For the text-containing cell, return its midpoint in [x, y] coordinate format. 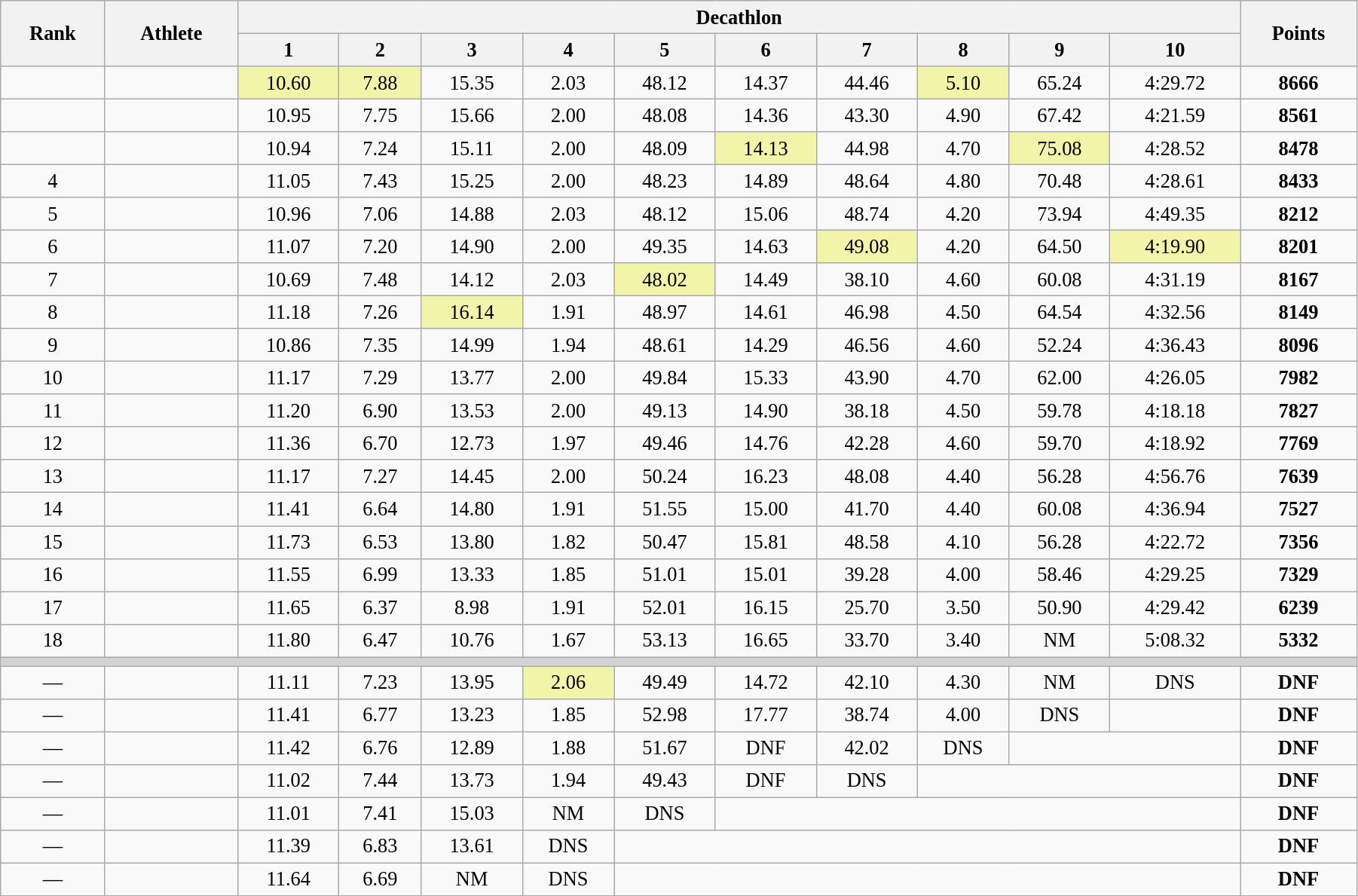
8666 [1299, 82]
Decathlon [739, 17]
33.70 [867, 641]
49.49 [665, 682]
25.70 [867, 607]
49.35 [665, 246]
4.80 [963, 181]
10.95 [289, 115]
8561 [1299, 115]
6.90 [380, 411]
15.66 [472, 115]
51.55 [665, 509]
6.99 [380, 575]
14.88 [472, 214]
73.94 [1060, 214]
11.80 [289, 641]
2.06 [568, 682]
15.35 [472, 82]
4.30 [963, 682]
Points [1299, 33]
5:08.32 [1176, 641]
8433 [1299, 181]
38.10 [867, 280]
14.72 [766, 682]
4:49.35 [1176, 214]
51.67 [665, 748]
7.75 [380, 115]
15.06 [766, 214]
49.13 [665, 411]
6.77 [380, 715]
7982 [1299, 378]
6.47 [380, 641]
13.53 [472, 411]
48.23 [665, 181]
38.74 [867, 715]
7.24 [380, 148]
15.01 [766, 575]
15.03 [472, 814]
11.65 [289, 607]
51.01 [665, 575]
67.42 [1060, 115]
16.65 [766, 641]
7.88 [380, 82]
8212 [1299, 214]
13.33 [472, 575]
10.69 [289, 280]
50.90 [1060, 607]
48.09 [665, 148]
59.70 [1060, 443]
8201 [1299, 246]
52.01 [665, 607]
4.10 [963, 542]
11.73 [289, 542]
4:29.25 [1176, 575]
7329 [1299, 575]
4:29.72 [1176, 82]
15.25 [472, 181]
7.48 [380, 280]
4:26.05 [1176, 378]
17 [53, 607]
13.95 [472, 682]
8.98 [472, 607]
13.73 [472, 781]
50.24 [665, 476]
65.24 [1060, 82]
8167 [1299, 280]
10.96 [289, 214]
1.88 [568, 748]
13.80 [472, 542]
49.43 [665, 781]
4:28.52 [1176, 148]
15.81 [766, 542]
7527 [1299, 509]
17.77 [766, 715]
12 [53, 443]
4:29.42 [1176, 607]
11.01 [289, 814]
3 [472, 50]
64.54 [1060, 312]
49.46 [665, 443]
58.46 [1060, 575]
7.27 [380, 476]
7639 [1299, 476]
13 [53, 476]
6.69 [380, 879]
11.07 [289, 246]
14.89 [766, 181]
59.78 [1060, 411]
16.23 [766, 476]
10.94 [289, 148]
39.28 [867, 575]
18 [53, 641]
16 [53, 575]
14.12 [472, 280]
14.76 [766, 443]
11.55 [289, 575]
7.23 [380, 682]
70.48 [1060, 181]
14.29 [766, 345]
3.50 [963, 607]
Athlete [172, 33]
49.84 [665, 378]
4:28.61 [1176, 181]
10.76 [472, 641]
13.23 [472, 715]
7827 [1299, 411]
13.61 [472, 846]
6.64 [380, 509]
15.00 [766, 509]
48.61 [665, 345]
11.36 [289, 443]
1 [289, 50]
1.82 [568, 542]
52.24 [1060, 345]
11.05 [289, 181]
41.70 [867, 509]
14.99 [472, 345]
4:32.56 [1176, 312]
5.10 [963, 82]
62.00 [1060, 378]
7.44 [380, 781]
16.14 [472, 312]
15.11 [472, 148]
48.74 [867, 214]
43.30 [867, 115]
8096 [1299, 345]
46.56 [867, 345]
1.67 [568, 641]
15 [53, 542]
14.45 [472, 476]
14.13 [766, 148]
11.39 [289, 846]
8149 [1299, 312]
7.26 [380, 312]
14.49 [766, 280]
4:36.43 [1176, 345]
16.15 [766, 607]
7.41 [380, 814]
8478 [1299, 148]
6.76 [380, 748]
42.10 [867, 682]
11.02 [289, 781]
7.35 [380, 345]
11 [53, 411]
10.60 [289, 82]
6239 [1299, 607]
48.97 [665, 312]
43.90 [867, 378]
48.58 [867, 542]
15.33 [766, 378]
4:21.59 [1176, 115]
6.37 [380, 607]
7769 [1299, 443]
10.86 [289, 345]
4:31.19 [1176, 280]
2 [380, 50]
14 [53, 509]
14.61 [766, 312]
Rank [53, 33]
4:18.92 [1176, 443]
7356 [1299, 542]
49.08 [867, 246]
4:56.76 [1176, 476]
11.64 [289, 879]
14.63 [766, 246]
4:36.94 [1176, 509]
53.13 [665, 641]
75.08 [1060, 148]
46.98 [867, 312]
14.36 [766, 115]
7.43 [380, 181]
44.98 [867, 148]
3.40 [963, 641]
14.37 [766, 82]
38.18 [867, 411]
4:22.72 [1176, 542]
11.18 [289, 312]
42.02 [867, 748]
1.97 [568, 443]
7.06 [380, 214]
7.20 [380, 246]
48.02 [665, 280]
7.29 [380, 378]
11.42 [289, 748]
4:18.18 [1176, 411]
14.80 [472, 509]
12.89 [472, 748]
4:19.90 [1176, 246]
6.83 [380, 846]
11.20 [289, 411]
11.11 [289, 682]
64.50 [1060, 246]
6.53 [380, 542]
52.98 [665, 715]
44.46 [867, 82]
13.77 [472, 378]
4.90 [963, 115]
50.47 [665, 542]
6.70 [380, 443]
42.28 [867, 443]
5332 [1299, 641]
12.73 [472, 443]
48.64 [867, 181]
